For the text-containing cell, return its midpoint in [X, Y] coordinate format. 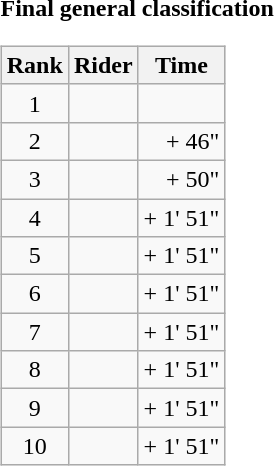
Time [182, 65]
2 [34, 141]
3 [34, 179]
8 [34, 370]
5 [34, 256]
+ 46" [182, 141]
1 [34, 103]
10 [34, 446]
9 [34, 408]
6 [34, 294]
+ 50" [182, 179]
Rider [103, 65]
7 [34, 332]
Rank [34, 65]
4 [34, 217]
